Determine the (X, Y) coordinate at the center of the cell enclosing the given text.  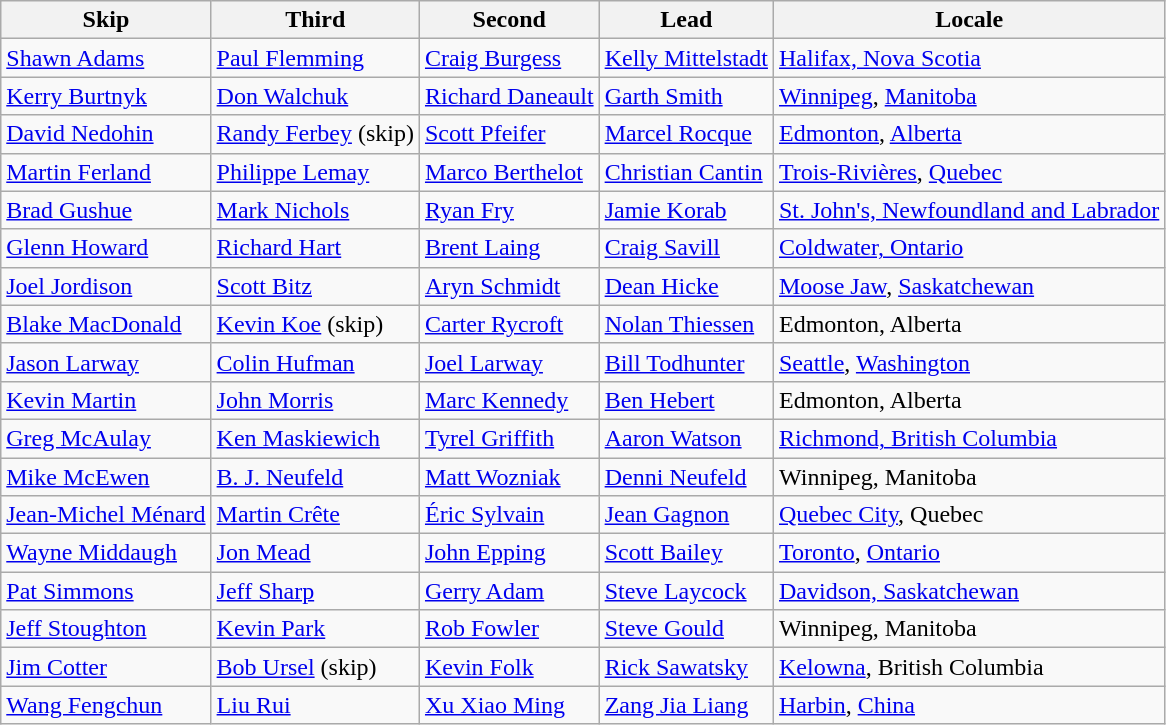
Jeff Stoughton (106, 629)
Martin Ferland (106, 172)
Bill Todhunter (686, 362)
Nolan Thiessen (686, 324)
Marcel Rocque (686, 134)
Richmond, British Columbia (968, 438)
Tyrel Griffith (509, 438)
Jon Mead (315, 553)
Colin Hufman (315, 362)
Aaron Watson (686, 438)
Harbin, China (968, 705)
Don Walchuk (315, 96)
Joel Jordison (106, 286)
Jeff Sharp (315, 591)
Ken Maskiewich (315, 438)
Jim Cotter (106, 667)
John Epping (509, 553)
Kelly Mittelstadt (686, 58)
Craig Savill (686, 248)
Brent Laing (509, 248)
Wang Fengchun (106, 705)
Éric Sylvain (509, 515)
Marco Berthelot (509, 172)
Jamie Korab (686, 210)
Shawn Adams (106, 58)
Toronto, Ontario (968, 553)
Aryn Schmidt (509, 286)
Garth Smith (686, 96)
Kevin Folk (509, 667)
Rob Fowler (509, 629)
Richard Hart (315, 248)
Gerry Adam (509, 591)
St. John's, Newfoundland and Labrador (968, 210)
Bob Ursel (skip) (315, 667)
Third (315, 20)
Denni Neufeld (686, 477)
Locale (968, 20)
Ryan Fry (509, 210)
Kerry Burtnyk (106, 96)
Kevin Martin (106, 400)
Steve Laycock (686, 591)
Dean Hicke (686, 286)
Ben Hebert (686, 400)
Moose Jaw, Saskatchewan (968, 286)
Matt Wozniak (509, 477)
Blake MacDonald (106, 324)
Kevin Park (315, 629)
Xu Xiao Ming (509, 705)
Glenn Howard (106, 248)
Brad Gushue (106, 210)
Martin Crête (315, 515)
Mark Nichols (315, 210)
Joel Larway (509, 362)
Scott Bailey (686, 553)
Scott Pfeifer (509, 134)
Liu Rui (315, 705)
Lead (686, 20)
Trois-Rivières, Quebec (968, 172)
Second (509, 20)
Craig Burgess (509, 58)
Steve Gould (686, 629)
Marc Kennedy (509, 400)
Philippe Lemay (315, 172)
Randy Ferbey (skip) (315, 134)
Richard Daneault (509, 96)
Pat Simmons (106, 591)
B. J. Neufeld (315, 477)
Jean-Michel Ménard (106, 515)
Seattle, Washington (968, 362)
Rick Sawatsky (686, 667)
Wayne Middaugh (106, 553)
Christian Cantin (686, 172)
Coldwater, Ontario (968, 248)
Paul Flemming (315, 58)
Halifax, Nova Scotia (968, 58)
David Nedohin (106, 134)
Jason Larway (106, 362)
Zang Jia Liang (686, 705)
Jean Gagnon (686, 515)
Scott Bitz (315, 286)
Kelowna, British Columbia (968, 667)
Greg McAulay (106, 438)
Kevin Koe (skip) (315, 324)
Carter Rycroft (509, 324)
John Morris (315, 400)
Quebec City, Quebec (968, 515)
Davidson, Saskatchewan (968, 591)
Skip (106, 20)
Mike McEwen (106, 477)
